Return [X, Y] of the center of cell containing provided text 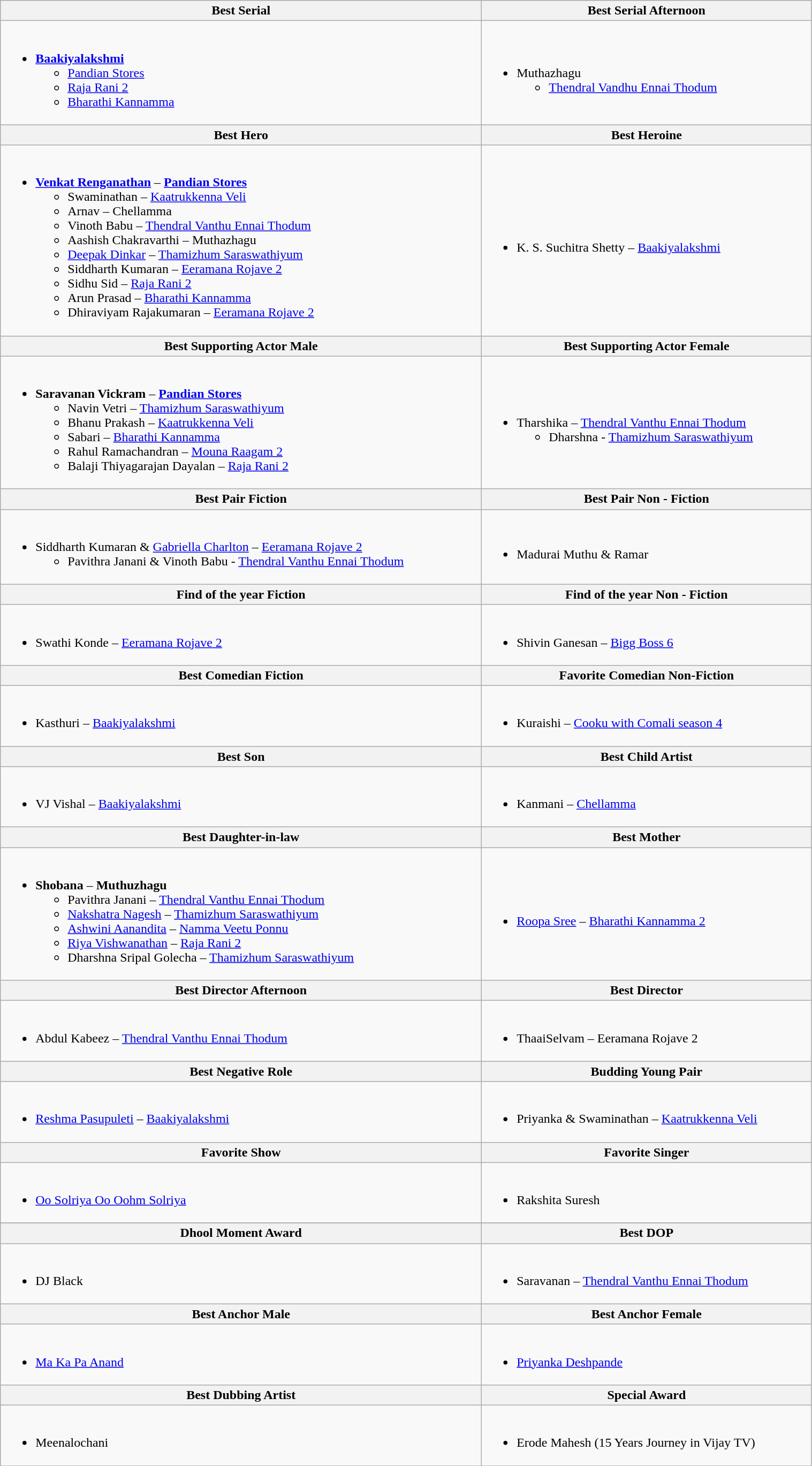
Best Serial Afternoon [647, 11]
Oo Solriya Oo Oohm Solriya [241, 1193]
Kuraishi – Cooku with Comali season 4 [647, 715]
Favorite Singer [647, 1152]
Madurai Muthu & Ramar [647, 547]
Best Heroine [647, 135]
Priyanka & Swaminathan – Kaatrukkenna Veli [647, 1112]
Reshma Pasupuleti – Baakiyalakshmi [241, 1112]
Abdul Kabeez – Thendral Vanthu Ennai Thodum [241, 1031]
Ma Ka Pa Anand [241, 1355]
Best Supporting Actor Female [647, 346]
Find of the year Non - Fiction [647, 594]
Special Award [647, 1395]
Rakshita Suresh [647, 1193]
Budding Young Pair [647, 1071]
Kanmani – Chellamma [647, 797]
Best Anchor Male [241, 1314]
Best Negative Role [241, 1071]
Best Serial [241, 11]
Saravanan – Thendral Vanthu Ennai Thodum [647, 1273]
Favorite Show [241, 1152]
Best Director [647, 991]
Best Dubbing Artist [241, 1395]
DJ Black [241, 1273]
Tharshika – Thendral Vanthu Ennai ThodumDharshna - Thamizhum Saraswathiyum [647, 422]
Find of the year Fiction [241, 594]
Best Comedian Fiction [241, 675]
VJ Vishal – Baakiyalakshmi [241, 797]
BaakiyalakshmiPandian StoresRaja Rani 2Bharathi Kannamma [241, 73]
Best Supporting Actor Male [241, 346]
MuthazhaguThendral Vandhu Ennai Thodum [647, 73]
Swathi Konde – Eeramana Rojave 2 [241, 635]
Best Daughter-in-law [241, 837]
Best DOP [647, 1233]
Best Anchor Female [647, 1314]
K. S. Suchitra Shetty – Baakiyalakshmi [647, 240]
Best Director Afternoon [241, 991]
Erode Mahesh (15 Years Journey in Vijay TV) [647, 1435]
Best Mother [647, 837]
Roopa Sree – Bharathi Kannamma 2 [647, 914]
Best Child Artist [647, 757]
Best Son [241, 757]
Kasthuri – Baakiyalakshmi [241, 715]
Best Pair Fiction [241, 499]
ThaaiSelvam – Eeramana Rojave 2 [647, 1031]
Favorite Comedian Non-Fiction [647, 675]
Dhool Moment Award [241, 1233]
Shivin Ganesan – Bigg Boss 6 [647, 635]
Best Hero [241, 135]
Siddharth Kumaran & Gabriella Charlton – Eeramana Rojave 2Pavithra Janani & Vinoth Babu - Thendral Vanthu Ennai Thodum [241, 547]
Best Pair Non - Fiction [647, 499]
Priyanka Deshpande [647, 1355]
Meenalochani [241, 1435]
